Identify which cell holds the provided text, then report its (X, Y) central coordinate. 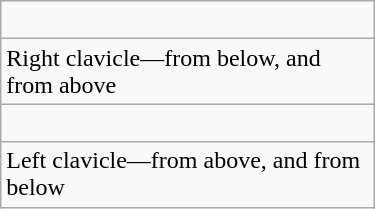
Left clavicle—from above, and from below (188, 174)
Right clavicle—from below, and from above (188, 72)
